Detect which cell encompasses the target text, then output its (X, Y) center coordinate. 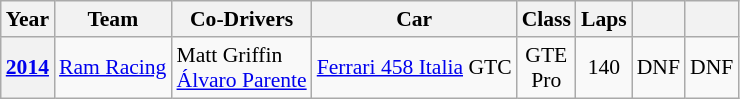
Matt Griffin Álvaro Parente (241, 68)
140 (604, 68)
Co-Drivers (241, 19)
Ram Racing (112, 68)
Car (414, 19)
2014 (28, 68)
Team (112, 19)
Year (28, 19)
Class (546, 19)
GTEPro (546, 68)
Laps (604, 19)
Ferrari 458 Italia GTC (414, 68)
